For the text-containing cell, return its midpoint in (x, y) coordinate format. 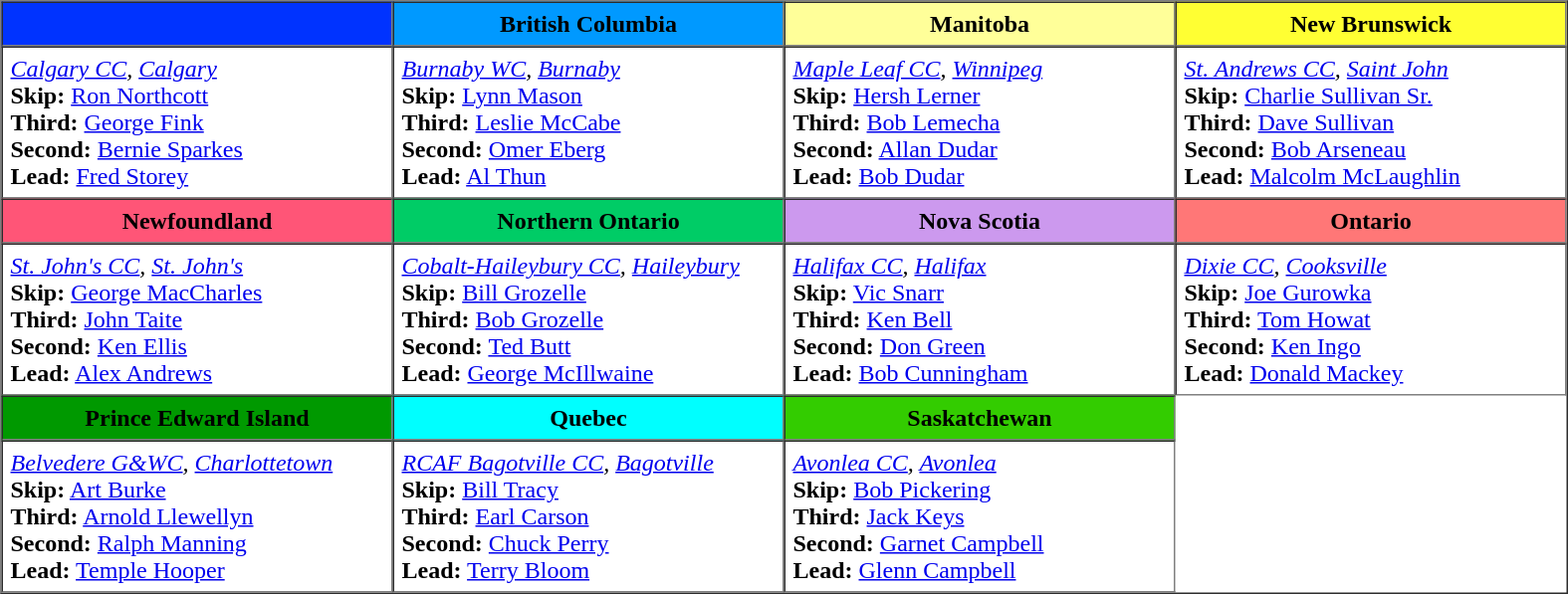
Newfoundland (197, 221)
Quebec (587, 418)
Saskatchewan (980, 418)
Manitoba (980, 24)
British Columbia (587, 24)
Prince Edward Island (197, 418)
RCAF Bagotville CC, BagotvilleSkip: Bill Tracy Third: Earl Carson Second: Chuck Perry Lead: Terry Bloom (587, 515)
St. Andrews CC, Saint JohnSkip: Charlie Sullivan Sr. Third: Dave Sullivan Second: Bob Arseneau Lead: Malcolm McLaughlin (1370, 121)
Calgary CC, CalgarySkip: Ron Northcott Third: George Fink Second: Bernie Sparkes Lead: Fred Storey (197, 121)
Belvedere G&WC, CharlottetownSkip: Art Burke Third: Arnold Llewellyn Second: Ralph Manning Lead: Temple Hooper (197, 515)
Halifax CC, HalifaxSkip: Vic Snarr Third: Ken Bell Second: Don Green Lead: Bob Cunningham (980, 318)
St. John's CC, St. John'sSkip: George MacCharles Third: John Taite Second: Ken Ellis Lead: Alex Andrews (197, 318)
Maple Leaf CC, WinnipegSkip: Hersh Lerner Third: Bob Lemecha Second: Allan Dudar Lead: Bob Dudar (980, 121)
New Brunswick (1370, 24)
Cobalt-Haileybury CC, HaileyburySkip: Bill Grozelle Third: Bob Grozelle Second: Ted Butt Lead: George McIllwaine (587, 318)
Dixie CC, CooksvilleSkip: Joe Gurowka Third: Tom Howat Second: Ken Ingo Lead: Donald Mackey (1370, 318)
Northern Ontario (587, 221)
Nova Scotia (980, 221)
Ontario (1370, 221)
Avonlea CC, AvonleaSkip: Bob Pickering Third: Jack Keys Second: Garnet Campbell Lead: Glenn Campbell (980, 515)
Burnaby WC, BurnabySkip: Lynn Mason Third: Leslie McCabe Second: Omer Eberg Lead: Al Thun (587, 121)
